Detect which cell encompasses the target text, then output its [X, Y] center coordinate. 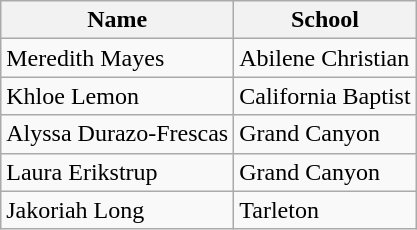
Abilene Christian [325, 58]
Khloe Lemon [118, 96]
Laura Erikstrup [118, 172]
California Baptist [325, 96]
Alyssa Durazo-Frescas [118, 134]
Tarleton [325, 210]
Name [118, 20]
Jakoriah Long [118, 210]
School [325, 20]
Meredith Mayes [118, 58]
